Extract the (x, y) coordinate from the center of the cell holding the provided text.  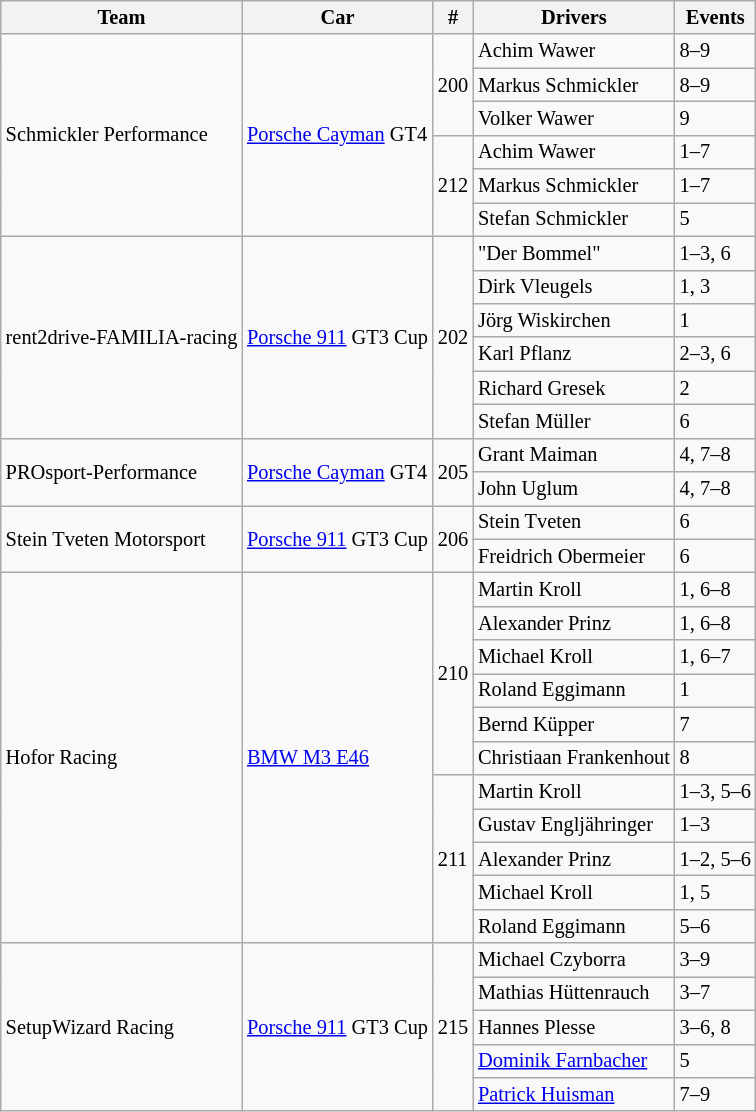
5–6 (716, 926)
Stefan Schmickler (574, 219)
202 (453, 337)
205 (453, 472)
1, 5 (716, 892)
3–7 (716, 993)
Bernd Küpper (574, 724)
1, 6–7 (716, 657)
Freidrich Obermeier (574, 556)
215 (453, 1027)
206 (453, 538)
Karl Pflanz (574, 354)
Hofor Racing (122, 757)
Dirk Vleugels (574, 287)
2 (716, 388)
PROsport-Performance (122, 472)
7 (716, 724)
BMW M3 E46 (338, 757)
Volker Wawer (574, 118)
1–3 (716, 825)
# (453, 17)
2–3, 6 (716, 354)
1, 3 (716, 287)
Gustav Engljähringer (574, 825)
Drivers (574, 17)
Christiaan Frankenhout (574, 758)
210 (453, 673)
Patrick Huisman (574, 1094)
Team (122, 17)
Dominik Farnbacher (574, 1061)
Mathias Hüttenrauch (574, 993)
1–2, 5–6 (716, 859)
1–3, 6 (716, 253)
Jörg Wiskirchen (574, 320)
Grant Maiman (574, 455)
Michael Czyborra (574, 960)
3–6, 8 (716, 1027)
200 (453, 84)
Car (338, 17)
9 (716, 118)
Hannes Plesse (574, 1027)
1–3, 5–6 (716, 791)
212 (453, 186)
Richard Gresek (574, 388)
3–9 (716, 960)
Stefan Müller (574, 421)
Events (716, 17)
Schmickler Performance (122, 135)
211 (453, 858)
John Uglum (574, 489)
Stein Tveten Motorsport (122, 538)
8 (716, 758)
SetupWizard Racing (122, 1027)
"Der Bommel" (574, 253)
rent2drive-FAMILIA-racing (122, 337)
Stein Tveten (574, 522)
7–9 (716, 1094)
